Return [x, y] of the center of cell containing provided text 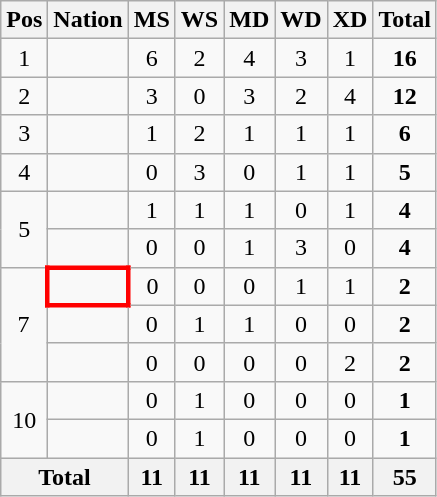
WS [199, 20]
MS [152, 20]
12 [405, 96]
Nation [88, 20]
16 [405, 58]
7 [24, 324]
MD [250, 20]
Pos [24, 20]
10 [24, 419]
XD [350, 20]
55 [405, 477]
WD [301, 20]
